For the text-containing cell, return its midpoint in [X, Y] coordinate format. 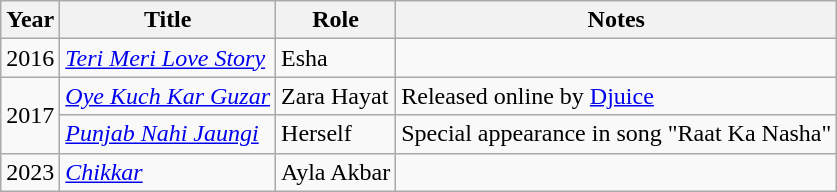
Esha [336, 58]
Teri Meri Love Story [168, 58]
Role [336, 20]
2017 [30, 115]
Released online by Djuice [616, 96]
Oye Kuch Kar Guzar [168, 96]
Notes [616, 20]
Zara Hayat [336, 96]
Title [168, 20]
Punjab Nahi Jaungi [168, 134]
Ayla Akbar [336, 172]
2016 [30, 58]
Special appearance in song "Raat Ka Nasha" [616, 134]
Chikkar [168, 172]
Herself [336, 134]
Year [30, 20]
2023 [30, 172]
